From the cell containing the given text, extract its center point as (x, y) coordinate. 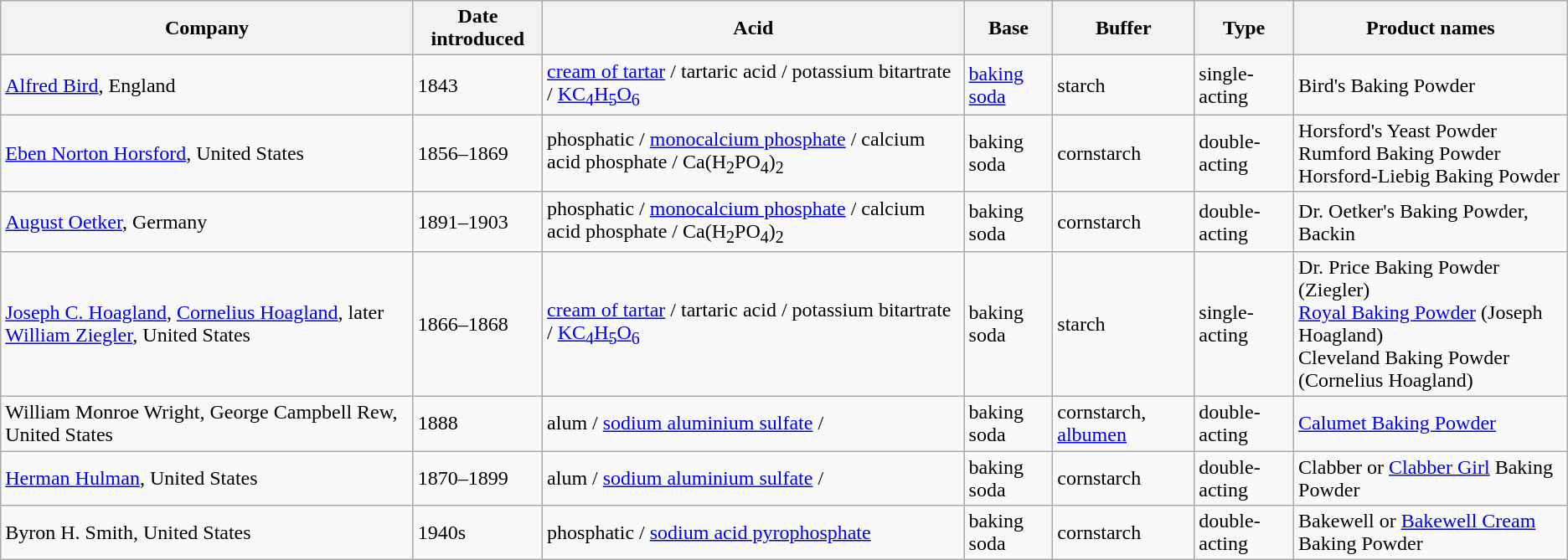
Date introduced (477, 28)
Acid (754, 28)
1891–1903 (477, 221)
Calumet Baking Powder (1431, 424)
Base (1008, 28)
Eben Norton Horsford, United States (207, 153)
Herman Hulman, United States (207, 479)
Product names (1431, 28)
Joseph C. Hoagland, Cornelius Hoagland, later William Ziegler, United States (207, 325)
Dr. Price Baking Powder (Ziegler)Royal Baking Powder (Joseph Hoagland)Cleveland Baking Powder (Cornelius Hoagland) (1431, 325)
1843 (477, 85)
cornstarch, albumen (1124, 424)
1856–1869 (477, 153)
Type (1245, 28)
Buffer (1124, 28)
1870–1899 (477, 479)
William Monroe Wright, George Campbell Rew, United States (207, 424)
phosphatic / sodium acid pyrophosphate (754, 532)
1940s (477, 532)
Dr. Oetker's Baking Powder, Backin (1431, 221)
Bakewell or Bakewell Cream Baking Powder (1431, 532)
Clabber or Clabber Girl Baking Powder (1431, 479)
1888 (477, 424)
1866–1868 (477, 325)
Alfred Bird, England (207, 85)
Company (207, 28)
Byron H. Smith, United States (207, 532)
Horsford's Yeast PowderRumford Baking PowderHorsford-Liebig Baking Powder (1431, 153)
August Oetker, Germany (207, 221)
Bird's Baking Powder (1431, 85)
